For the text-containing cell, return its midpoint in [X, Y] coordinate format. 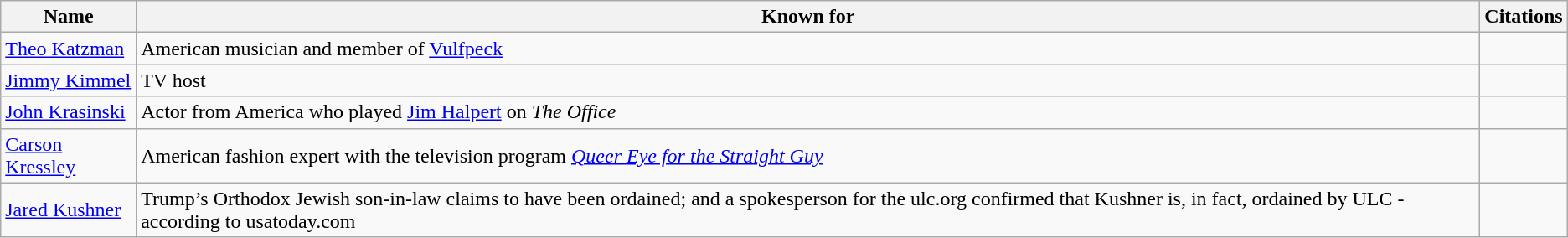
Name [69, 17]
American musician and member of Vulfpeck [808, 49]
Known for [808, 17]
Actor from America who played Jim Halpert on The Office [808, 112]
Citations [1524, 17]
American fashion expert with the television program Queer Eye for the Straight Guy [808, 156]
Theo Katzman [69, 49]
Carson Kressley [69, 156]
Jimmy Kimmel [69, 80]
Jared Kushner [69, 210]
John Krasinski [69, 112]
TV host [808, 80]
